Locate the cell with the specified text and output its [X, Y] center coordinate. 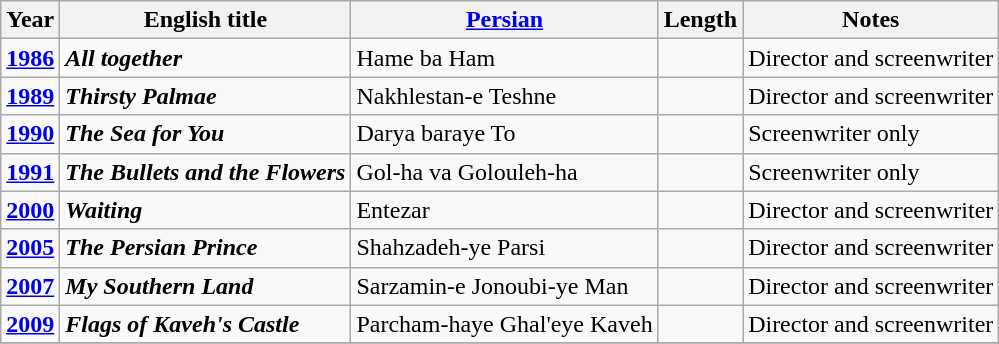
2009 [30, 324]
Length [700, 20]
Flags of Kaveh's Castle [206, 324]
The Persian Prince [206, 248]
Parcham-haye Ghal'eye Kaveh [504, 324]
All together [206, 58]
English title [206, 20]
Shahzadeh-ye Parsi [504, 248]
1991 [30, 172]
Entezar [504, 210]
Notes [871, 20]
1989 [30, 96]
The Sea for You [206, 134]
Nakhlestan-e Teshne [504, 96]
Gol-ha va Golouleh-ha [504, 172]
Sarzamin-e Jonoubi-ye Man [504, 286]
Hame ba Ham [504, 58]
The Bullets and the Flowers [206, 172]
Persian [504, 20]
2007 [30, 286]
Year [30, 20]
Thirsty Palmae [206, 96]
Waiting [206, 210]
2005 [30, 248]
My Southern Land [206, 286]
1986 [30, 58]
1990 [30, 134]
2000 [30, 210]
Darya baraye To [504, 134]
